Capture the cell that displays the provided text and extract its (x, y) central coordinate. 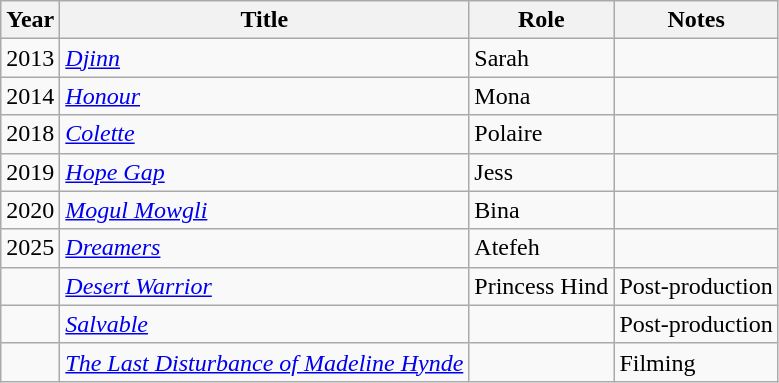
2018 (30, 134)
Notes (696, 20)
2025 (30, 248)
Mona (542, 96)
Sarah (542, 58)
Role (542, 20)
Princess Hind (542, 286)
Salvable (264, 324)
Mogul Mowgli (264, 210)
Bina (542, 210)
Jess (542, 172)
2013 (30, 58)
Atefeh (542, 248)
The Last Disturbance of Madeline Hynde (264, 362)
Hope Gap (264, 172)
Year (30, 20)
Colette (264, 134)
2020 (30, 210)
Dreamers (264, 248)
Title (264, 20)
2019 (30, 172)
Polaire (542, 134)
Honour (264, 96)
Desert Warrior (264, 286)
2014 (30, 96)
Djinn (264, 58)
Filming (696, 362)
